Detect which cell encompasses the target text, then output its [X, Y] center coordinate. 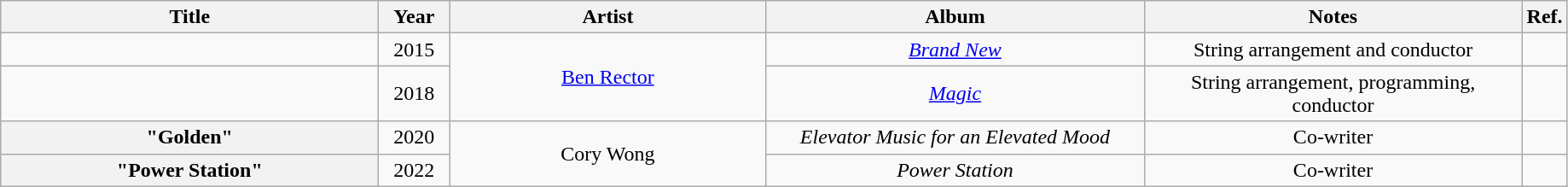
Magic [955, 94]
Title [189, 17]
Brand New [955, 50]
2020 [415, 137]
2015 [415, 50]
Ref. [1544, 17]
Album [955, 17]
Notes [1333, 17]
2018 [415, 94]
Ben Rector [607, 77]
"Power Station" [189, 170]
String arrangement, programming, conductor [1333, 94]
Cory Wong [607, 154]
Elevator Music for an Elevated Mood [955, 137]
String arrangement and conductor [1333, 50]
"Golden" [189, 137]
2022 [415, 170]
Year [415, 17]
Power Station [955, 170]
Artist [607, 17]
